Return the (X, Y) coordinate for the center point of the cell that contains the specified text.  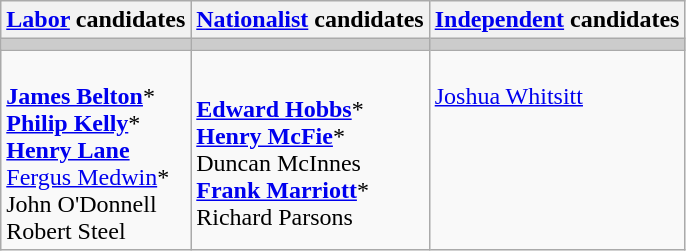
Edward Hobbs* Henry McFie* Duncan McInnes Frank Marriott* Richard Parsons (310, 150)
James Belton* Philip Kelly* Henry Lane Fergus Medwin* John O'Donnell Robert Steel (96, 150)
Labor candidates (96, 20)
Joshua Whitsitt (557, 150)
Nationalist candidates (310, 20)
Independent candidates (557, 20)
